Determine the [x, y] coordinate at the center of the cell enclosing the given text.  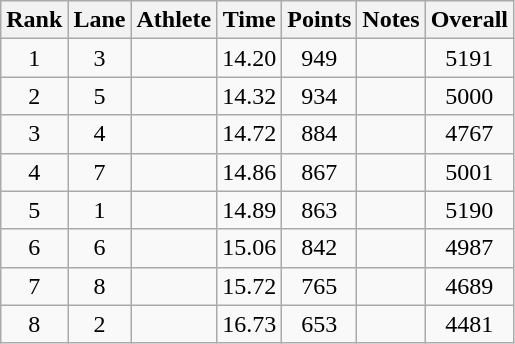
867 [320, 172]
653 [320, 324]
Points [320, 20]
14.86 [250, 172]
Rank [34, 20]
4689 [469, 286]
Athlete [174, 20]
863 [320, 210]
Lane [100, 20]
765 [320, 286]
14.72 [250, 134]
949 [320, 58]
5000 [469, 96]
842 [320, 248]
4767 [469, 134]
Time [250, 20]
16.73 [250, 324]
14.20 [250, 58]
934 [320, 96]
4481 [469, 324]
884 [320, 134]
14.89 [250, 210]
5190 [469, 210]
5001 [469, 172]
15.06 [250, 248]
Notes [391, 20]
4987 [469, 248]
15.72 [250, 286]
Overall [469, 20]
14.32 [250, 96]
5191 [469, 58]
